Capture the cell that displays the provided text and extract its (X, Y) central coordinate. 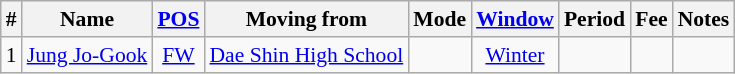
# (12, 19)
Fee (651, 19)
Period (594, 19)
POS (178, 19)
Dae Shin High School (306, 55)
Jung Jo-Gook (88, 55)
Notes (704, 19)
Moving from (306, 19)
Window (515, 19)
1 (12, 55)
FW (178, 55)
Mode (440, 19)
Name (88, 19)
Winter (515, 55)
